Find where the given text appears and provide that cell's center as [X, Y] coordinate. 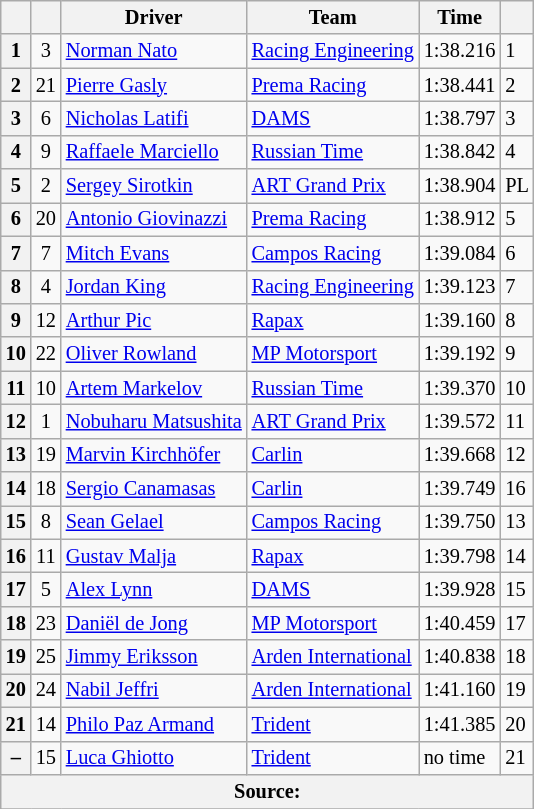
Norman Nato [154, 51]
1:40.838 [460, 657]
1:39.084 [460, 253]
1:41.385 [460, 724]
Daniël de Jong [154, 623]
1:39.749 [460, 489]
1:39.370 [460, 388]
1:38.441 [460, 85]
Source: [268, 791]
Time [460, 17]
1:39.192 [460, 354]
– [16, 758]
PL [516, 186]
Pierre Gasly [154, 85]
Antonio Giovinazzi [154, 219]
1:40.459 [460, 623]
Team [333, 17]
Sergio Canamasas [154, 489]
Sergey Sirotkin [154, 186]
1:39.160 [460, 320]
Driver [154, 17]
Artem Markelov [154, 388]
1:38.904 [460, 186]
Philo Paz Armand [154, 724]
1:41.160 [460, 690]
1:39.928 [460, 589]
Nabil Jeffri [154, 690]
Arthur Pic [154, 320]
1:38.912 [460, 219]
Oliver Rowland [154, 354]
Nicholas Latifi [154, 118]
1:39.798 [460, 556]
1:39.668 [460, 455]
1:39.123 [460, 287]
Mitch Evans [154, 253]
25 [46, 657]
Jordan King [154, 287]
Alex Lynn [154, 589]
Jimmy Eriksson [154, 657]
1:38.842 [460, 152]
1:39.572 [460, 421]
no time [460, 758]
22 [46, 354]
Luca Ghiotto [154, 758]
Gustav Malja [154, 556]
24 [46, 690]
Marvin Kirchhöfer [154, 455]
1:39.750 [460, 522]
1:38.216 [460, 51]
Raffaele Marciello [154, 152]
23 [46, 623]
Nobuharu Matsushita [154, 421]
Sean Gelael [154, 522]
1:38.797 [460, 118]
